Provide the (X, Y) coordinate of the cell's center where the given text is located.  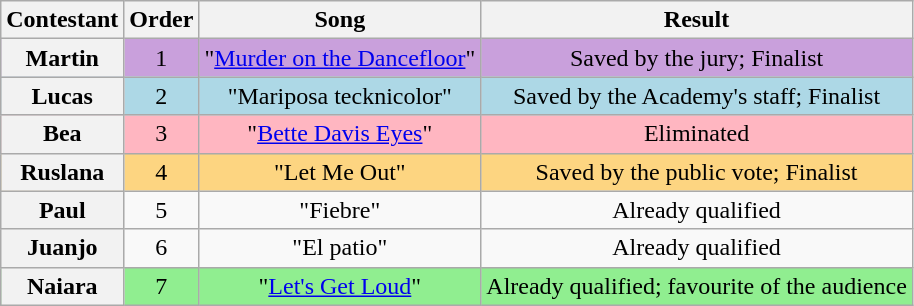
"El patio" (340, 248)
Bea (62, 134)
Saved by the jury; Finalist (697, 58)
Juanjo (62, 248)
Paul (62, 210)
Saved by the Academy's staff; Finalist (697, 96)
Order (162, 20)
7 (162, 286)
3 (162, 134)
"Let Me Out" (340, 172)
2 (162, 96)
6 (162, 248)
"Fiebre" (340, 210)
Saved by the public vote; Finalist (697, 172)
4 (162, 172)
"Murder on the Dancefloor" (340, 58)
5 (162, 210)
Result (697, 20)
Naiara (62, 286)
Contestant (62, 20)
Lucas (62, 96)
Martin (62, 58)
Already qualified; favourite of the audience (697, 286)
Song (340, 20)
Ruslana (62, 172)
Eliminated (697, 134)
"Let's Get Loud" (340, 286)
1 (162, 58)
"Mariposa tecknicolor" (340, 96)
"Bette Davis Eyes" (340, 134)
